Identify which cell holds the provided text, then report its (X, Y) central coordinate. 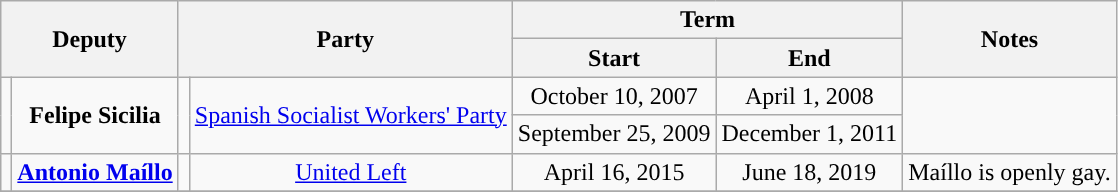
April 1, 2008 (810, 96)
Maíllo is openly gay. (1010, 172)
October 10, 2007 (614, 96)
Start (614, 58)
Party (345, 39)
Felipe Sicilia (95, 115)
Notes (1010, 39)
December 1, 2011 (810, 134)
Antonio Maíllo (95, 172)
Deputy (90, 39)
United Left (350, 172)
End (810, 58)
September 25, 2009 (614, 134)
June 18, 2019 (810, 172)
April 16, 2015 (614, 172)
Term (707, 20)
Spanish Socialist Workers' Party (350, 115)
